Determine the [X, Y] coordinate at the center of the cell enclosing the given text.  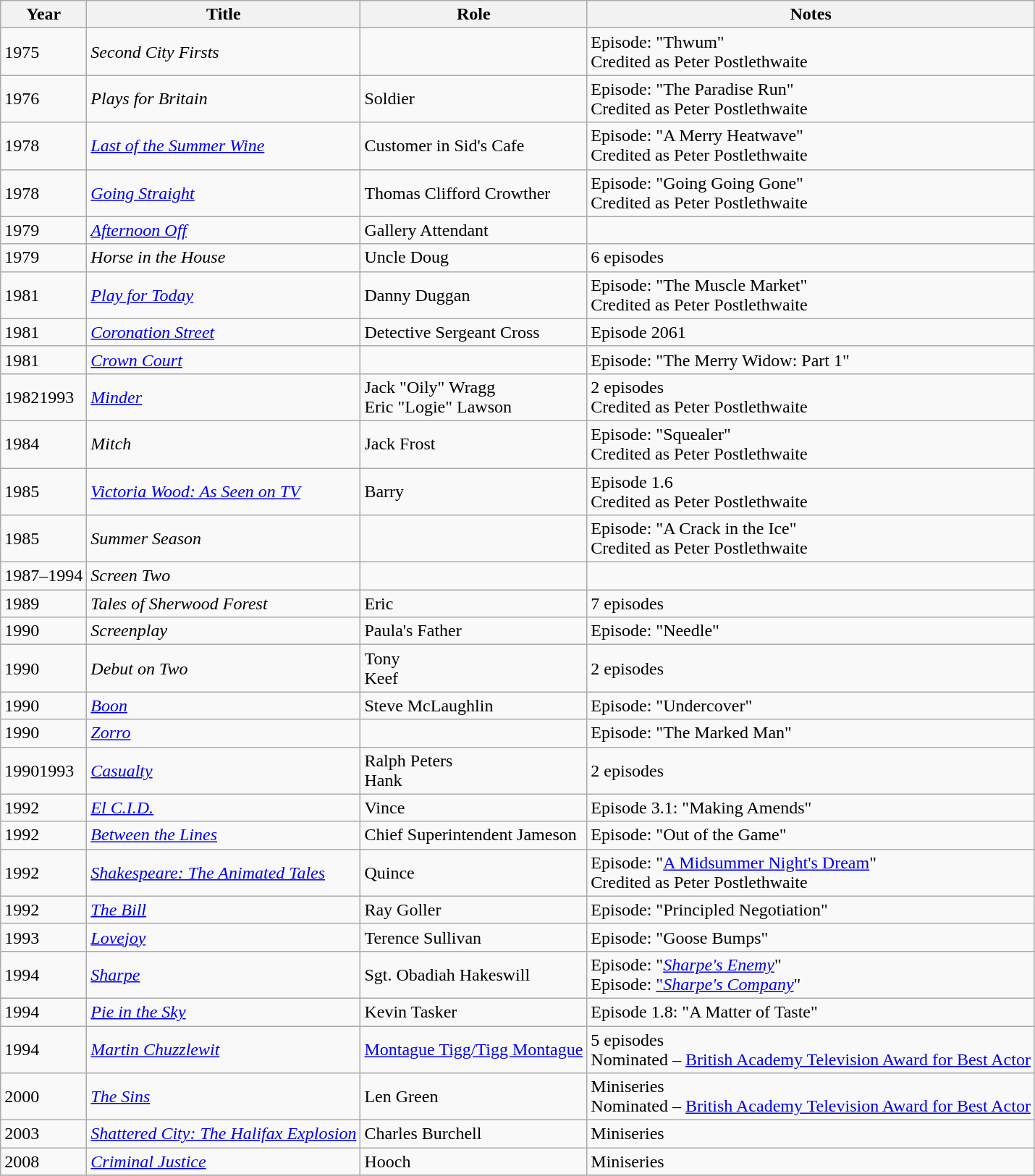
Martin Chuzzlewit [224, 1049]
Boon [224, 706]
Episode: "The Marked Man" [811, 733]
Mitch [224, 444]
Horse in the House [224, 258]
Sharpe [224, 974]
Between the Lines [224, 835]
Title [224, 14]
Episode 2061 [811, 332]
Criminal Justice [224, 1162]
Ralph PetersHank [473, 770]
1993 [43, 937]
Episode: "Principled Negotiation" [811, 910]
Summer Season [224, 538]
Last of the Summer Wine [224, 146]
Episode: "Undercover" [811, 706]
Play for Today [224, 295]
Episode: "Going Going Gone"Credited as Peter Postlethwaite [811, 193]
Episode: "Goose Bumps" [811, 937]
Minder [224, 397]
Screen Two [224, 576]
1989 [43, 604]
Second City Firsts [224, 52]
Vince [473, 808]
2003 [43, 1134]
Jack Frost [473, 444]
Crown Court [224, 360]
5 episodesNominated – British Academy Television Award for Best Actor [811, 1049]
Pie in the Sky [224, 1012]
Episode: "The Muscle Market"Credited as Peter Postlethwaite [811, 295]
2008 [43, 1162]
Notes [811, 14]
Episode: "The Merry Widow: Part 1" [811, 360]
Episode 3.1: "Making Amends" [811, 808]
1975 [43, 52]
Jack "Oily" WraggEric "Logie" Lawson [473, 397]
Customer in Sid's Cafe [473, 146]
The Sins [224, 1097]
Episode: "Needle" [811, 631]
Screenplay [224, 631]
Sgt. Obadiah Hakeswill [473, 974]
Terence Sullivan [473, 937]
Len Green [473, 1097]
Tales of Sherwood Forest [224, 604]
Thomas Clifford Crowther [473, 193]
Episode: "A Crack in the Ice"Credited as Peter Postlethwaite [811, 538]
2 episodesCredited as Peter Postlethwaite [811, 397]
Coronation Street [224, 332]
Paula's Father [473, 631]
Episode: "Sharpe's Enemy"Episode: "Sharpe's Company" [811, 974]
MiniseriesNominated – British Academy Television Award for Best Actor [811, 1097]
Year [43, 14]
Episode 1.8: "A Matter of Taste" [811, 1012]
6 episodes [811, 258]
Lovejoy [224, 937]
Uncle Doug [473, 258]
The Bill [224, 910]
Episode: "Out of the Game" [811, 835]
Gallery Attendant [473, 230]
Episode: "A Merry Heatwave"Credited as Peter Postlethwaite [811, 146]
Eric [473, 604]
Hooch [473, 1162]
Casualty [224, 770]
Plays for Britain [224, 98]
Chief Superintendent Jameson [473, 835]
Shakespeare: The Animated Tales [224, 873]
Danny Duggan [473, 295]
Episode: "Thwum"Credited as Peter Postlethwaite [811, 52]
Going Straight [224, 193]
Montague Tigg/Tigg Montague [473, 1049]
Role [473, 14]
El C.I.D. [224, 808]
Charles Burchell [473, 1134]
Barry [473, 491]
Episode: "Squealer"Credited as Peter Postlethwaite [811, 444]
Ray Goller [473, 910]
Shattered City: The Halifax Explosion [224, 1134]
Episode: "A Midsummer Night's Dream"Credited as Peter Postlethwaite [811, 873]
Debut on Two [224, 669]
Afternoon Off [224, 230]
Victoria Wood: As Seen on TV [224, 491]
Quince [473, 873]
1987–1994 [43, 576]
7 episodes [811, 604]
2000 [43, 1097]
Soldier [473, 98]
Kevin Tasker [473, 1012]
Zorro [224, 733]
Episode: "The Paradise Run"Credited as Peter Postlethwaite [811, 98]
TonyKeef [473, 669]
Steve McLaughlin [473, 706]
19821993 [43, 397]
Detective Sergeant Cross [473, 332]
1984 [43, 444]
Episode 1.6Credited as Peter Postlethwaite [811, 491]
1976 [43, 98]
19901993 [43, 770]
